Scan for the cell matching the given text and deliver its (X, Y) coordinate at center. 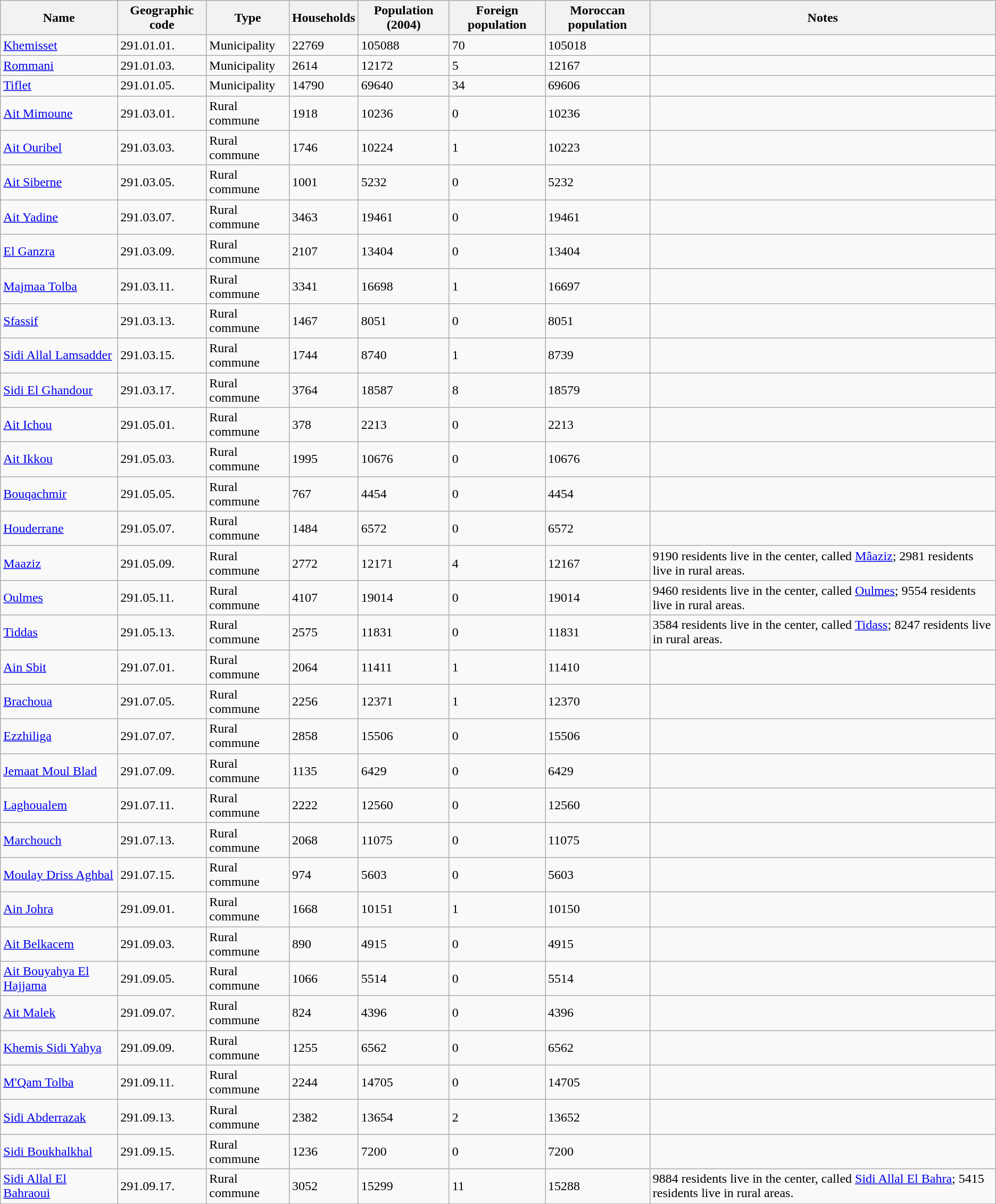
291.03.05. (162, 182)
M'Qam Tolba (59, 1082)
10150 (598, 909)
1001 (323, 182)
291.09.17. (162, 1186)
El Ganzra (59, 251)
15299 (403, 1186)
3052 (323, 1186)
2107 (323, 251)
8 (497, 389)
291.01.03. (162, 65)
12172 (403, 65)
1995 (323, 460)
Ezzhiliga (59, 736)
1668 (323, 909)
Maaziz (59, 563)
3463 (323, 217)
22769 (323, 45)
Sidi Allal Lamsadder (59, 355)
Sidi Allal El Bahraoui (59, 1186)
Houderrane (59, 529)
291.03.17. (162, 389)
12370 (598, 701)
1744 (323, 355)
2858 (323, 736)
70 (497, 45)
4 (497, 563)
1746 (323, 148)
291.09.15. (162, 1151)
10223 (598, 148)
291.09.11. (162, 1082)
Name (59, 18)
4107 (323, 598)
291.09.09. (162, 1048)
Ait Belkacem (59, 944)
Laghoualem (59, 806)
291.03.11. (162, 286)
2068 (323, 840)
1236 (323, 1151)
Foreign population (497, 18)
974 (323, 875)
Marchouch (59, 840)
105018 (598, 45)
Population (2004) (403, 18)
1467 (323, 320)
Ait Ouribel (59, 148)
69606 (598, 86)
Ait Ichou (59, 425)
18587 (403, 389)
2614 (323, 65)
69640 (403, 86)
Tiddas (59, 632)
12171 (403, 563)
Households (323, 18)
378 (323, 425)
8740 (403, 355)
13652 (598, 1117)
291.07.05. (162, 701)
Geographic code (162, 18)
Sidi Abderrazak (59, 1117)
Khemisset (59, 45)
Rommani (59, 65)
14790 (323, 86)
767 (323, 494)
291.05.13. (162, 632)
890 (323, 944)
Tiflet (59, 86)
291.03.03. (162, 148)
Sidi El Ghandour (59, 389)
291.07.07. (162, 736)
291.03.01. (162, 113)
18579 (598, 389)
10224 (403, 148)
291.05.07. (162, 529)
9190 residents live in the center, called Mâaziz; 2981 residents live in rural areas. (823, 563)
9884 residents live in the center, called Sidi Allal El Bahra; 5415 residents live in rural areas. (823, 1186)
Sfassif (59, 320)
291.05.11. (162, 598)
11411 (403, 667)
291.09.07. (162, 1013)
2064 (323, 667)
Sidi Boukhalkhal (59, 1151)
291.07.01. (162, 667)
2222 (323, 806)
291.01.01. (162, 45)
Moulay Driss Aghbal (59, 875)
11410 (598, 667)
291.03.13. (162, 320)
2256 (323, 701)
291.09.01. (162, 909)
Ait Bouyahya El Hajjama (59, 979)
15288 (598, 1186)
Bouqachmir (59, 494)
291.07.13. (162, 840)
824 (323, 1013)
16698 (403, 286)
291.09.03. (162, 944)
Moroccan population (598, 18)
Ain Johra (59, 909)
291.07.11. (162, 806)
291.03.15. (162, 355)
291.03.09. (162, 251)
1484 (323, 529)
1918 (323, 113)
3584 residents live in the center, called Tidass; 8247 residents live in rural areas. (823, 632)
Brachoua (59, 701)
2575 (323, 632)
5 (497, 65)
3341 (323, 286)
Ain Sbit (59, 667)
Ait Mimoune (59, 113)
291.09.13. (162, 1117)
2244 (323, 1082)
1066 (323, 979)
Khemis Sidi Yahya (59, 1048)
12371 (403, 701)
291.03.07. (162, 217)
3764 (323, 389)
Ait Siberne (59, 182)
291.09.05. (162, 979)
10151 (403, 909)
291.07.15. (162, 875)
16697 (598, 286)
13654 (403, 1117)
291.05.05. (162, 494)
Ait Yadine (59, 217)
291.05.03. (162, 460)
Notes (823, 18)
2772 (323, 563)
Jemaat Moul Blad (59, 770)
34 (497, 86)
105088 (403, 45)
Type (248, 18)
2382 (323, 1117)
291.05.01. (162, 425)
11 (497, 1186)
8739 (598, 355)
291.07.09. (162, 770)
291.01.05. (162, 86)
1135 (323, 770)
291.05.09. (162, 563)
Majmaa Tolba (59, 286)
Ait Ikkou (59, 460)
Oulmes (59, 598)
9460 residents live in the center, called Oulmes; 9554 residents live in rural areas. (823, 598)
1255 (323, 1048)
2 (497, 1117)
Ait Malek (59, 1013)
